Extract the [X, Y] coordinate from the center of the cell holding the provided text.  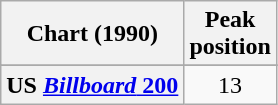
Chart (1990) [92, 34]
Peakposition [230, 34]
US Billboard 200 [92, 85]
13 [230, 85]
